Detect which cell encompasses the target text, then output its (x, y) center coordinate. 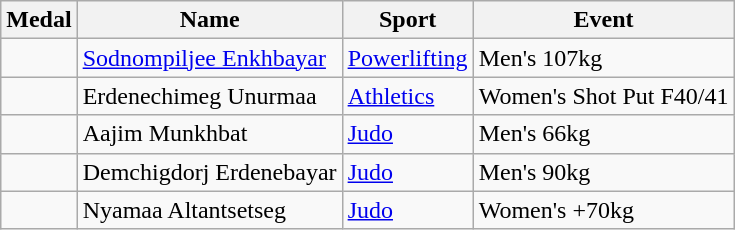
Men's 107kg (604, 58)
Demchigdorj Erdenebayar (210, 172)
Men's 66kg (604, 134)
Men's 90kg (604, 172)
Sport (408, 20)
Name (210, 20)
Medal (39, 20)
Women's Shot Put F40/41 (604, 96)
Erdenechimeg Unurmaa (210, 96)
Nyamaa Altantsetseg (210, 210)
Athletics (408, 96)
Sodnompiljee Enkhbayar (210, 58)
Event (604, 20)
Women's +70kg (604, 210)
Powerlifting (408, 58)
Aajim Munkhbat (210, 134)
